For the text-containing cell, return its midpoint in [X, Y] coordinate format. 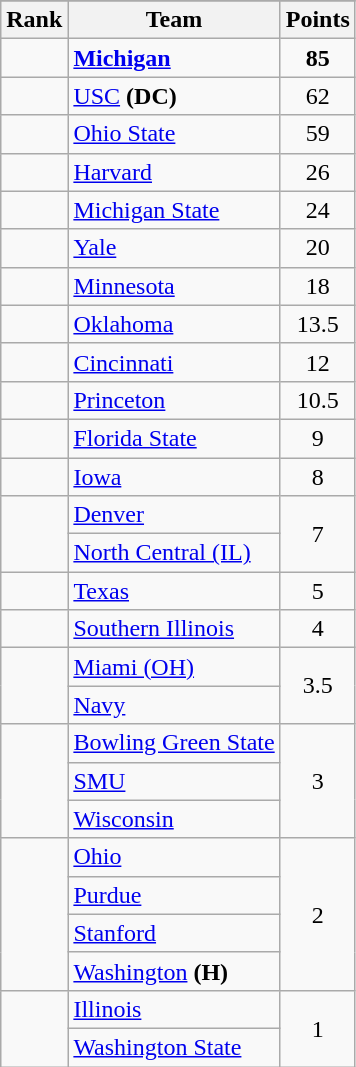
Southern Illinois [174, 629]
Oklahoma [174, 324]
Navy [174, 705]
SMU [174, 781]
USC (DC) [174, 96]
Ohio State [174, 134]
8 [318, 477]
26 [318, 172]
Washington (H) [174, 971]
Texas [174, 591]
Minnesota [174, 286]
Florida State [174, 438]
62 [318, 96]
Ohio [174, 857]
Team [174, 20]
Michigan State [174, 210]
4 [318, 629]
13.5 [318, 324]
2 [318, 914]
Harvard [174, 172]
Miami (OH) [174, 667]
1 [318, 1028]
Illinois [174, 1009]
Yale [174, 248]
3.5 [318, 686]
59 [318, 134]
Iowa [174, 477]
7 [318, 534]
Wisconsin [174, 819]
12 [318, 362]
Michigan [174, 58]
10.5 [318, 400]
Stanford [174, 933]
85 [318, 58]
Princeton [174, 400]
5 [318, 591]
Bowling Green State [174, 743]
Cincinnati [174, 362]
Purdue [174, 895]
Points [318, 20]
Denver [174, 515]
Washington State [174, 1047]
9 [318, 438]
24 [318, 210]
20 [318, 248]
North Central (IL) [174, 553]
18 [318, 286]
3 [318, 781]
Rank [34, 20]
